Search for the cell housing the specified text and yield its (x, y) center coordinate. 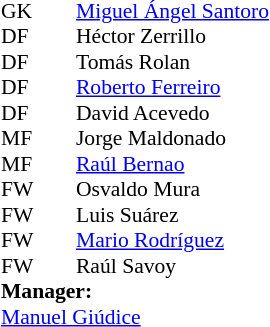
Raúl Savoy (172, 266)
Raúl Bernao (172, 164)
Jorge Maldonado (172, 139)
David Acevedo (172, 113)
Manager: (135, 291)
Osvaldo Mura (172, 189)
Tomás Rolan (172, 62)
Héctor Zerrillo (172, 37)
Luis Suárez (172, 215)
Mario Rodríguez (172, 241)
Roberto Ferreiro (172, 87)
